For the text-containing cell, return its midpoint in (x, y) coordinate format. 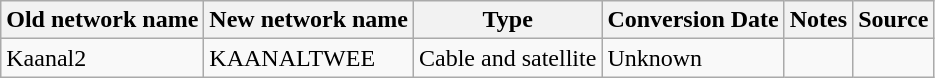
Kaanal2 (102, 58)
Notes (818, 20)
KAANALTWEE (309, 58)
Type (508, 20)
Source (894, 20)
Cable and satellite (508, 58)
Old network name (102, 20)
Unknown (693, 58)
New network name (309, 20)
Conversion Date (693, 20)
